Search for the cell housing the specified text and yield its [X, Y] center coordinate. 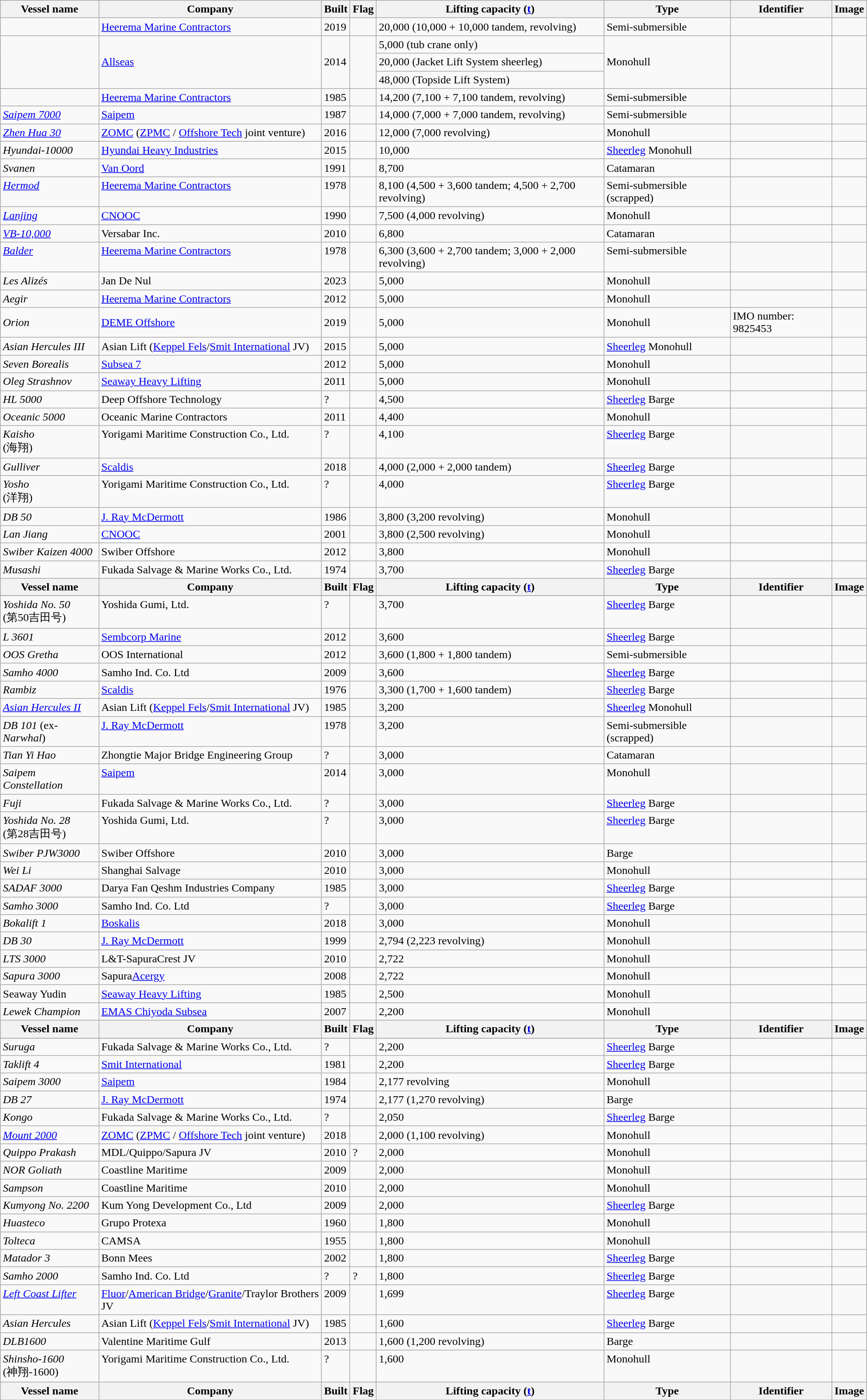
Huasteco [50, 1223]
Mount 2000 [50, 1135]
Sampson [50, 1188]
4,000 [490, 492]
Sapura 3000 [50, 976]
Bonn Mees [210, 1258]
1960 [336, 1223]
1981 [336, 1064]
Allseas [210, 62]
Yoshida No. 28(第28吉田号) [50, 828]
Zhen Hua 30 [50, 132]
7,500 (4,000 revolving) [490, 215]
3,800 [490, 552]
Saipem 7000 [50, 115]
Boskalis [210, 923]
1976 [336, 690]
Lan Jiang [50, 534]
1955 [336, 1241]
Jan De Nul [210, 281]
DB 101 (ex-Narwhal) [50, 731]
Rambiz [50, 690]
Lewek Champion [50, 1011]
2,794 (2,223 revolving) [490, 941]
Balder [50, 257]
Deep Offshore Technology [210, 399]
Swiber Kaizen 4000 [50, 552]
3,600 (1,800 + 1,800 tandem) [490, 654]
SapuraAcergy [210, 976]
Seaway Yudin [50, 994]
1990 [336, 215]
Smit International [210, 1064]
Yoshida No. 50(第50吉田号) [50, 612]
4,400 [490, 417]
Valentine Maritime Gulf [210, 1341]
2,177 revolving [490, 1082]
6,300 (3,600 + 2,700 tandem; 3,000 + 2,000 revolving) [490, 257]
Samho 4000 [50, 672]
Left Coast Lifter [50, 1300]
2,500 [490, 994]
SADAF 3000 [50, 888]
Musashi [50, 569]
Fuji [50, 803]
NOR Goliath [50, 1170]
3,300 (1,700 + 1,600 tandem) [490, 690]
20,000 (Jacket Lift System sheerleg) [490, 62]
Les Alizés [50, 281]
Samho 2000 [50, 1276]
DLB1600 [50, 1341]
Kongo [50, 1117]
Van Oord [210, 168]
1987 [336, 115]
2023 [336, 281]
Gulliver [50, 467]
Asian Hercules II [50, 707]
12,000 (7,000 revolving) [490, 132]
3,800 (3,200 revolving) [490, 516]
Kum Yong Development Co., Ltd [210, 1205]
Hyundai Heavy Industries [210, 150]
Wei Li [50, 870]
8,100 (4,500 + 3,600 tandem; 4,500 + 2,700 revolving) [490, 192]
MDL/Quippo/Sapura JV [210, 1152]
Oleg Strashnov [50, 382]
Hermod [50, 192]
L 3601 [50, 637]
Samho 3000 [50, 905]
2013 [336, 1341]
2,177 (1,270 revolving) [490, 1099]
Grupo Protexa [210, 1223]
Bokalift 1 [50, 923]
VB-10,000 [50, 233]
Tian Yi Hao [50, 755]
Taklift 4 [50, 1064]
5,000 (tub crane only) [490, 44]
2,000 (1,100 revolving) [490, 1135]
1999 [336, 941]
2008 [336, 976]
Shanghai Salvage [210, 870]
Subsea 7 [210, 364]
Oceanic 5000 [50, 417]
1,600 (1,200 revolving) [490, 1341]
3,800 (2,500 revolving) [490, 534]
4,500 [490, 399]
Darya Fan Qeshm Industries Company [210, 888]
HL 5000 [50, 399]
CAMSA [210, 1241]
DEME Offshore [210, 322]
Seven Borealis [50, 364]
1,699 [490, 1300]
EMAS Chiyoda Subsea [210, 1011]
1986 [336, 516]
Saipem 3000 [50, 1082]
4,100 [490, 442]
Lanjing [50, 215]
Orion [50, 322]
Saipem Constellation [50, 779]
8,700 [490, 168]
1991 [336, 168]
OOS International [210, 654]
Sembcorp Marine [210, 637]
Fluor/American Bridge/Granite/Traylor Brothers JV [210, 1300]
Matador 3 [50, 1258]
1984 [336, 1082]
Asian Hercules [50, 1324]
Zhongtie Major Bridge Engineering Group [210, 755]
Yosho(洋翔) [50, 492]
LTS 3000 [50, 959]
Tolteca [50, 1241]
Kumyong No. 2200 [50, 1205]
L&T-SapuraCrest JV [210, 959]
Asian Hercules III [50, 346]
OOS Gretha [50, 654]
20,000 (10,000 + 10,000 tandem, revolving) [490, 27]
2001 [336, 534]
Aegir [50, 299]
DB 30 [50, 941]
4,000 (2,000 + 2,000 tandem) [490, 467]
2007 [336, 1011]
Swiber PJW3000 [50, 853]
Shinsho-1600(神翔-1600) [50, 1366]
Versabar Inc. [210, 233]
14,200 (7,100 + 7,100 tandem, revolving) [490, 97]
Hyundai-10000 [50, 150]
48,000 (Topside Lift System) [490, 80]
DB 50 [50, 516]
2,050 [490, 1117]
2016 [336, 132]
6,800 [490, 233]
Kaisho(海翔) [50, 442]
Quippo Prakash [50, 1152]
14,000 (7,000 + 7,000 tandem, revolving) [490, 115]
10,000 [490, 150]
Suruga [50, 1047]
Svanen [50, 168]
Oceanic Marine Contractors [210, 417]
IMO number: 9825453 [781, 322]
DB 27 [50, 1099]
2002 [336, 1258]
